Scan for the cell matching the given text and deliver its (X, Y) coordinate at center. 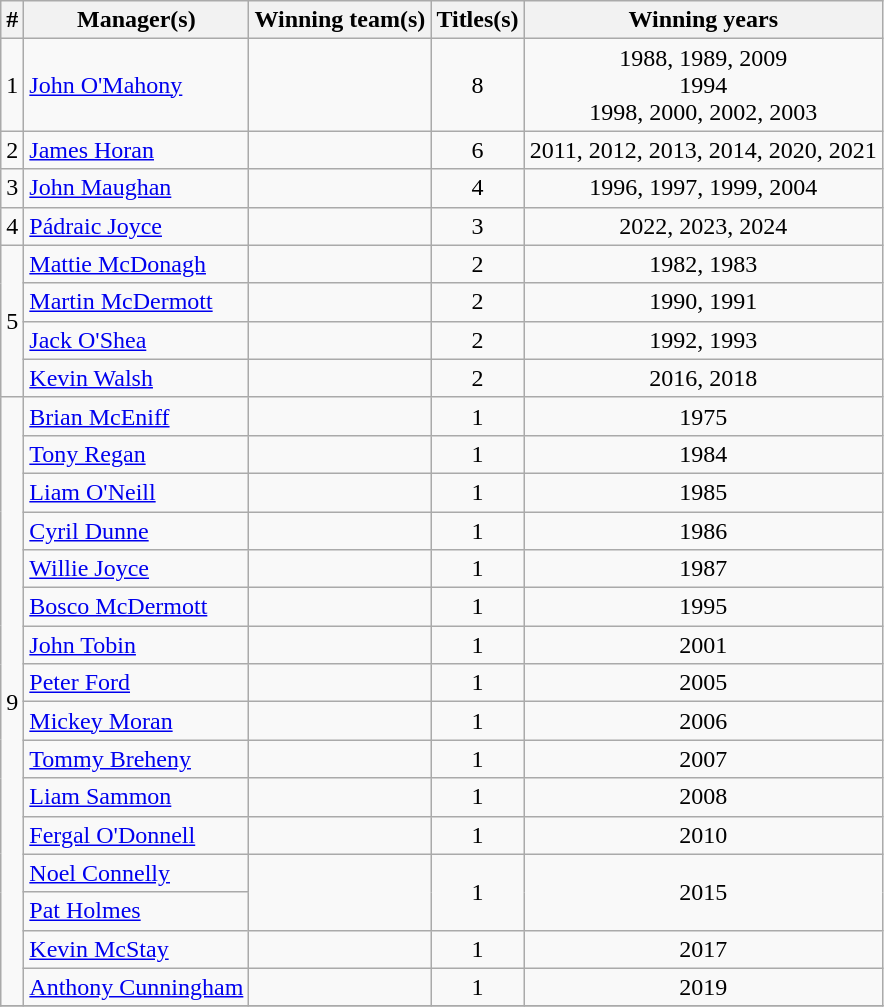
Kevin Walsh (136, 378)
John O'Mahony (136, 85)
Peter Ford (136, 683)
Martin McDermott (136, 302)
Jack O'Shea (136, 340)
9 (12, 702)
2017 (703, 949)
2005 (703, 683)
1987 (703, 569)
James Horan (136, 150)
1995 (703, 607)
1982, 1983 (703, 264)
1975 (703, 416)
Liam Sammon (136, 797)
Liam O'Neill (136, 492)
Mattie McDonagh (136, 264)
2006 (703, 721)
Pádraic Joyce (136, 226)
2015 (703, 892)
# (12, 20)
Bosco McDermott (136, 607)
Pat Holmes (136, 911)
2010 (703, 835)
Titles(s) (478, 20)
Brian McEniff (136, 416)
2011, 2012, 2013, 2014, 2020, 2021 (703, 150)
Anthony Cunningham (136, 987)
Manager(s) (136, 20)
Willie Joyce (136, 569)
2001 (703, 645)
5 (12, 321)
2022, 2023, 2024 (703, 226)
John Maughan (136, 188)
John Tobin (136, 645)
1988, 1989, 200919941998, 2000, 2002, 2003 (703, 85)
8 (478, 85)
1992, 1993 (703, 340)
2016, 2018 (703, 378)
1985 (703, 492)
Tommy Breheny (136, 759)
1984 (703, 454)
1996, 1997, 1999, 2004 (703, 188)
Fergal O'Donnell (136, 835)
Noel Connelly (136, 873)
Kevin McStay (136, 949)
Winning team(s) (340, 20)
2008 (703, 797)
1990, 1991 (703, 302)
1986 (703, 531)
6 (478, 150)
2019 (703, 987)
2007 (703, 759)
Mickey Moran (136, 721)
Tony Regan (136, 454)
Winning years (703, 20)
Cyril Dunne (136, 531)
